Scan for the cell matching the given text and deliver its [X, Y] coordinate at center. 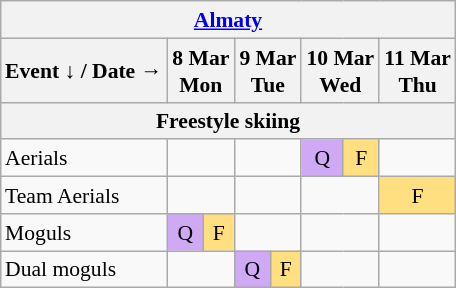
Dual moguls [84, 268]
10 MarWed [340, 70]
Team Aerials [84, 194]
Moguls [84, 232]
9 MarTue [268, 70]
Freestyle skiing [228, 120]
Event ↓ / Date → [84, 70]
Almaty [228, 20]
Aerials [84, 158]
11 MarThu [418, 70]
8 MarMon [200, 70]
